For the text-containing cell, return its midpoint in (x, y) coordinate format. 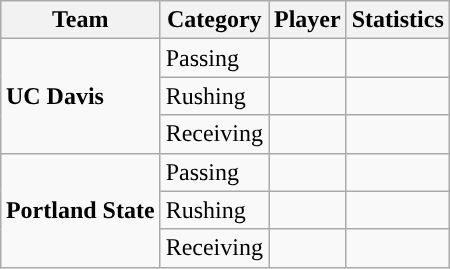
Team (80, 20)
Statistics (398, 20)
Category (214, 20)
Portland State (80, 210)
Player (307, 20)
UC Davis (80, 96)
